Return the [X, Y] coordinate for the center point of the cell that contains the specified text.  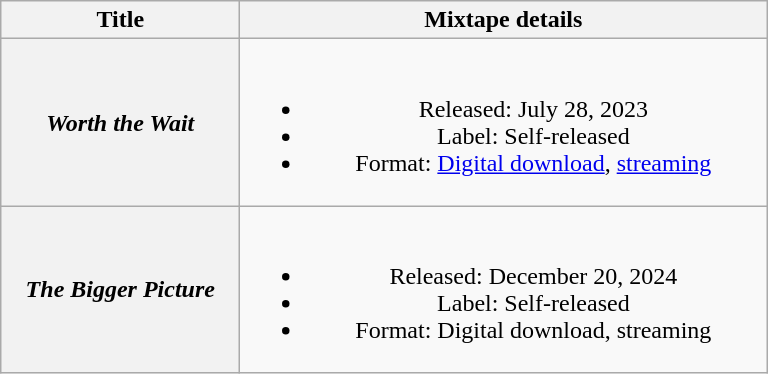
Title [120, 20]
Worth the Wait [120, 122]
Released: December 20, 2024Label: Self-releasedFormat: Digital download, streaming [504, 290]
Released: July 28, 2023Label: Self-releasedFormat: Digital download, streaming [504, 122]
Mixtape details [504, 20]
The Bigger Picture [120, 290]
